Detect which cell encompasses the target text, then output its [X, Y] center coordinate. 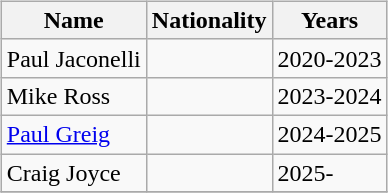
Name [74, 20]
Paul Greig [74, 134]
2024-2025 [330, 134]
2023-2024 [330, 96]
Paul Jaconelli [74, 58]
Nationality [209, 20]
2025- [330, 173]
2020-2023 [330, 58]
Mike Ross [74, 96]
Craig Joyce [74, 173]
Years [330, 20]
